Return (x, y) of the center of cell containing provided text 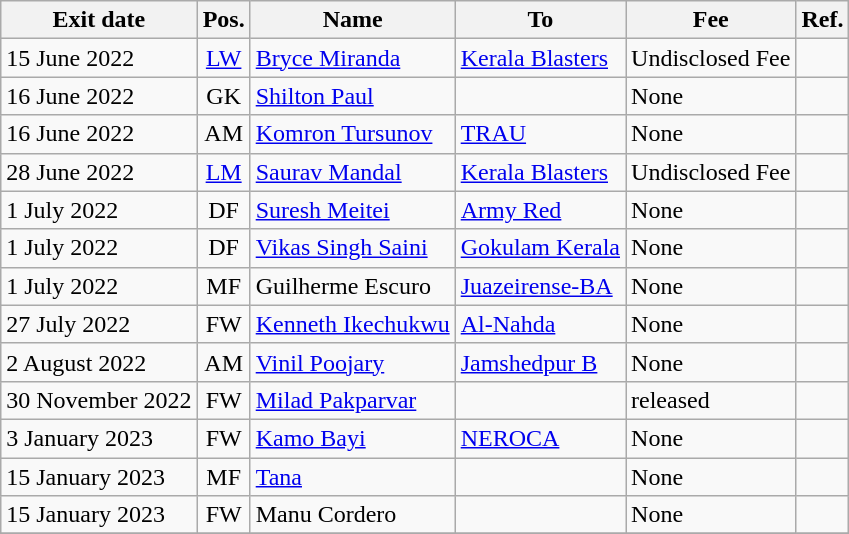
Army Red (540, 210)
Kamo Bayi (352, 438)
Al-Nahda (540, 324)
30 November 2022 (99, 400)
28 June 2022 (99, 172)
Bryce Miranda (352, 58)
released (711, 400)
Tana (352, 477)
27 July 2022 (99, 324)
Saurav Mandal (352, 172)
Shilton Paul (352, 96)
Ref. (822, 20)
To (540, 20)
TRAU (540, 134)
Manu Cordero (352, 515)
Vinil Poojary (352, 362)
3 January 2023 (99, 438)
Pos. (224, 20)
LM (224, 172)
Komron Tursunov (352, 134)
Milad Pakparvar (352, 400)
Guilherme Escuro (352, 286)
Kenneth Ikechukwu (352, 324)
Juazeirense-BA (540, 286)
Fee (711, 20)
GK (224, 96)
2 August 2022 (99, 362)
LW (224, 58)
Vikas Singh Saini (352, 248)
15 June 2022 (99, 58)
Gokulam Kerala (540, 248)
NEROCA (540, 438)
Suresh Meitei (352, 210)
Name (352, 20)
Exit date (99, 20)
Jamshedpur B (540, 362)
